Locate the cell with the specified text and output its (x, y) center coordinate. 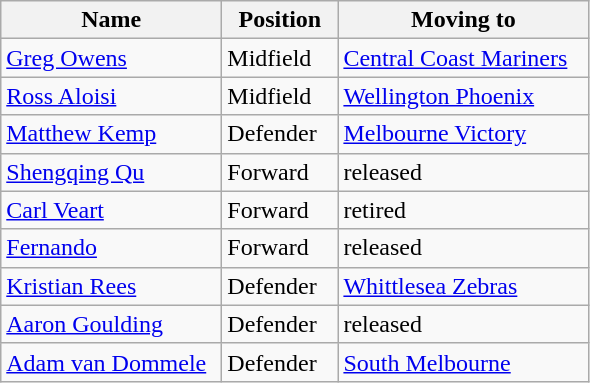
Ross Aloisi (112, 96)
Matthew Kemp (112, 134)
Position (280, 20)
Carl Veart (112, 210)
Fernando (112, 248)
Moving to (464, 20)
Kristian Rees (112, 286)
Wellington Phoenix (464, 96)
Shengqing Qu (112, 172)
Whittlesea Zebras (464, 286)
South Melbourne (464, 362)
retired (464, 210)
Melbourne Victory (464, 134)
Greg Owens (112, 58)
Central Coast Mariners (464, 58)
Aaron Goulding (112, 324)
Adam van Dommele (112, 362)
Name (112, 20)
